Return the [X, Y] coordinate for the center point of the cell that contains the specified text.  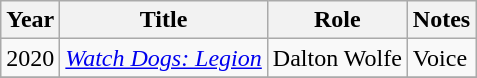
Year [30, 20]
2020 [30, 58]
Title [164, 20]
Voice [441, 58]
Notes [441, 20]
Watch Dogs: Legion [164, 58]
Role [337, 20]
Dalton Wolfe [337, 58]
